Identify which cell holds the provided text, then report its (X, Y) central coordinate. 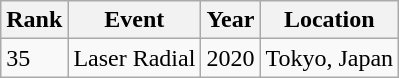
Rank (34, 20)
Year (230, 20)
Location (330, 20)
Event (134, 20)
Laser Radial (134, 58)
2020 (230, 58)
Tokyo, Japan (330, 58)
35 (34, 58)
